Provide the [X, Y] coordinate of the cell's center where the given text is located.  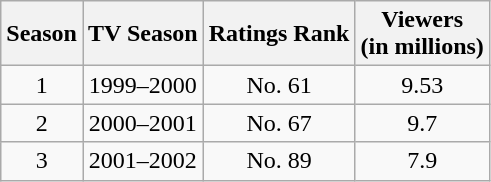
Season [42, 34]
2001–2002 [142, 161]
7.9 [422, 161]
1999–2000 [142, 85]
2 [42, 123]
Viewers (in millions) [422, 34]
Ratings Rank [279, 34]
9.7 [422, 123]
No. 67 [279, 123]
No. 61 [279, 85]
2000–2001 [142, 123]
1 [42, 85]
9.53 [422, 85]
TV Season [142, 34]
No. 89 [279, 161]
3 [42, 161]
